Extract the [x, y] coordinate from the center of the cell holding the provided text.  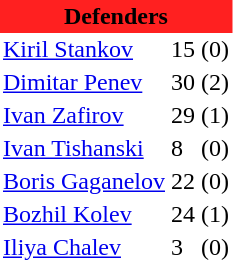
Defenders [116, 16]
24 [183, 214]
15 [183, 50]
22 [183, 182]
Bozhil Kolev [84, 214]
Kiril Stankov [84, 50]
8 [183, 148]
(2) [215, 82]
30 [183, 82]
29 [183, 116]
Ivan Zafirov [84, 116]
Dimitar Penev [84, 82]
Boris Gaganelov [84, 182]
Ivan Tishanski [84, 148]
